Return the (X, Y) coordinate for the center point of the cell that contains the specified text.  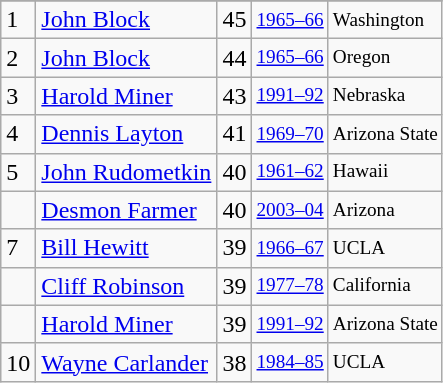
45 (234, 20)
1961–62 (290, 172)
1 (18, 20)
5 (18, 172)
Washington (385, 20)
John Rudometkin (126, 172)
Nebraska (385, 96)
3 (18, 96)
38 (234, 362)
7 (18, 248)
44 (234, 58)
2003–04 (290, 210)
4 (18, 134)
43 (234, 96)
1969–70 (290, 134)
Dennis Layton (126, 134)
Cliff Robinson (126, 286)
Oregon (385, 58)
Desmon Farmer (126, 210)
1966–67 (290, 248)
1977–78 (290, 286)
2 (18, 58)
1984–85 (290, 362)
Hawaii (385, 172)
Wayne Carlander (126, 362)
41 (234, 134)
California (385, 286)
Bill Hewitt (126, 248)
10 (18, 362)
Arizona (385, 210)
